From the cell containing the given text, extract its center point as (X, Y) coordinate. 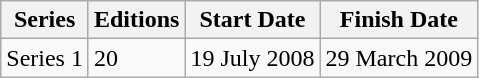
Finish Date (399, 20)
29 March 2009 (399, 58)
Start Date (252, 20)
Series 1 (45, 58)
Editions (136, 20)
20 (136, 58)
Series (45, 20)
19 July 2008 (252, 58)
